Pinpoint the cell where the given text exists, returning its [X, Y] midpoint coordinate. 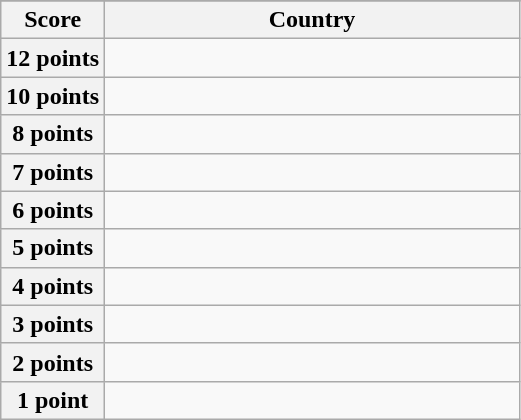
3 points [53, 324]
1 point [53, 400]
2 points [53, 362]
12 points [53, 58]
10 points [53, 96]
6 points [53, 210]
7 points [53, 172]
Country [312, 20]
5 points [53, 248]
8 points [53, 134]
Score [53, 20]
4 points [53, 286]
